Detect which cell encompasses the target text, then output its [x, y] center coordinate. 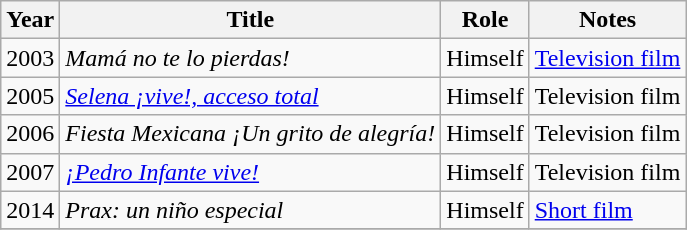
Mamá no te lo pierdas! [250, 58]
2014 [30, 210]
Notes [608, 20]
Selena ¡vive!, acceso total [250, 96]
Year [30, 20]
Short film [608, 210]
2005 [30, 96]
2003 [30, 58]
Fiesta Mexicana ¡Un grito de alegría! [250, 134]
¡Pedro Infante vive! [250, 172]
2007 [30, 172]
Role [485, 20]
Prax: un niño especial [250, 210]
2006 [30, 134]
Title [250, 20]
